Locate the cell with the specified text and output its [x, y] center coordinate. 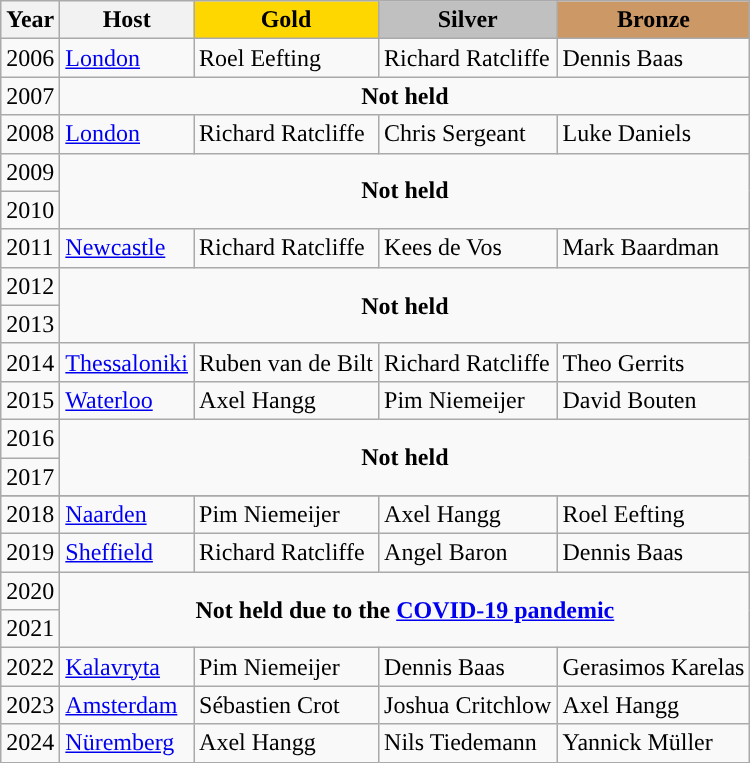
Thessaloniki [127, 362]
2023 [30, 705]
Ruben van de Bilt [286, 362]
Chris Sergeant [468, 134]
Joshua Critchlow [468, 705]
Host [127, 20]
Sheffield [127, 553]
2024 [30, 743]
Sébastien Crot [286, 705]
2010 [30, 210]
2017 [30, 477]
Luke Daniels [654, 134]
David Bouten [654, 400]
2012 [30, 286]
Naarden [127, 515]
2021 [30, 629]
2018 [30, 515]
Silver [468, 20]
Newcastle [127, 248]
Kees de Vos [468, 248]
Mark Baardman [654, 248]
Waterloo [127, 400]
2007 [30, 96]
2020 [30, 591]
Gold [286, 20]
2014 [30, 362]
Nüremberg [127, 743]
2022 [30, 667]
2008 [30, 134]
2009 [30, 172]
2013 [30, 324]
Amsterdam [127, 705]
Gerasimos Karelas [654, 667]
Yannick Müller [654, 743]
2016 [30, 438]
2006 [30, 58]
Kalavryta [127, 667]
2019 [30, 553]
2015 [30, 400]
Year [30, 20]
Nils Tiedemann [468, 743]
Not held due to the COVID-19 pandemic [405, 610]
2011 [30, 248]
Angel Baron [468, 553]
Theo Gerrits [654, 362]
Bronze [654, 20]
